Provide the (X, Y) coordinate of the cell's center where the given text is located.  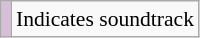
Indicates soundtrack (105, 19)
